Identify which cell holds the provided text, then report its (x, y) central coordinate. 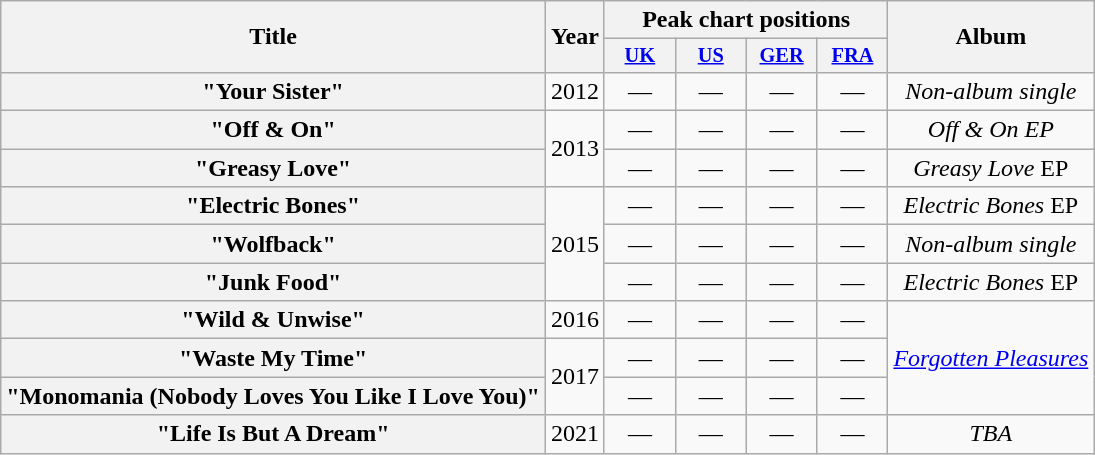
2012 (574, 91)
"Off & On" (274, 130)
Forgotten Pleasures (991, 358)
Album (991, 37)
US (710, 56)
Year (574, 37)
2013 (574, 149)
"Greasy Love" (274, 168)
Greasy Love EP (991, 168)
Off & On EP (991, 130)
2017 (574, 377)
"Wild & Unwise" (274, 320)
2021 (574, 434)
2015 (574, 244)
TBA (991, 434)
FRA (852, 56)
2016 (574, 320)
"Wolfback" (274, 244)
"Electric Bones" (274, 206)
"Waste My Time" (274, 358)
Title (274, 37)
"Your Sister" (274, 91)
"Junk Food" (274, 282)
GER (782, 56)
UK (640, 56)
"Monomania (Nobody Loves You Like I Love You)" (274, 396)
"Life Is But A Dream" (274, 434)
Peak chart positions (746, 20)
